Search for the cell housing the specified text and yield its [x, y] center coordinate. 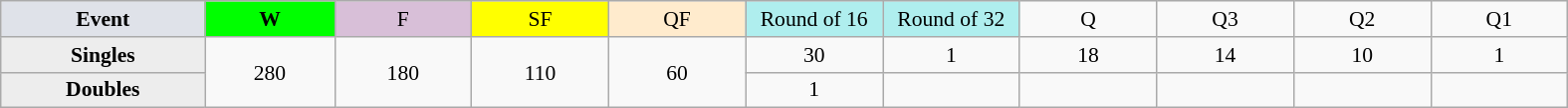
QF [677, 19]
30 [814, 55]
18 [1088, 55]
Singles [104, 55]
Q1 [1499, 19]
10 [1362, 55]
W [270, 19]
SF [541, 19]
60 [677, 72]
180 [403, 72]
Doubles [104, 90]
F [403, 19]
Q [1088, 19]
280 [270, 72]
Round of 32 [951, 19]
Round of 16 [814, 19]
Q2 [1362, 19]
Q3 [1226, 19]
14 [1226, 55]
110 [541, 72]
Event [104, 19]
